Scan for the cell matching the given text and deliver its (X, Y) coordinate at center. 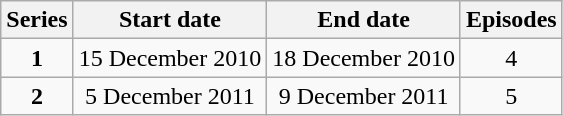
15 December 2010 (170, 58)
Episodes (511, 20)
5 (511, 96)
Series (37, 20)
4 (511, 58)
Start date (170, 20)
2 (37, 96)
1 (37, 58)
End date (364, 20)
18 December 2010 (364, 58)
9 December 2011 (364, 96)
5 December 2011 (170, 96)
